Pinpoint the cell where the given text exists, returning its (x, y) midpoint coordinate. 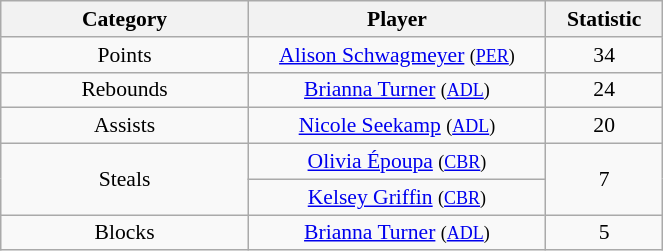
Steals (125, 180)
24 (604, 90)
Category (125, 19)
Nicole Seekamp (ADL) (396, 126)
Points (125, 55)
Statistic (604, 19)
Assists (125, 126)
Rebounds (125, 90)
5 (604, 233)
34 (604, 55)
Kelsey Griffin (CBR) (396, 197)
Alison Schwagmeyer (PER) (396, 55)
Player (396, 19)
20 (604, 126)
Olivia Époupa (CBR) (396, 162)
Blocks (125, 233)
7 (604, 180)
